Identify which cell holds the provided text, then report its (X, Y) central coordinate. 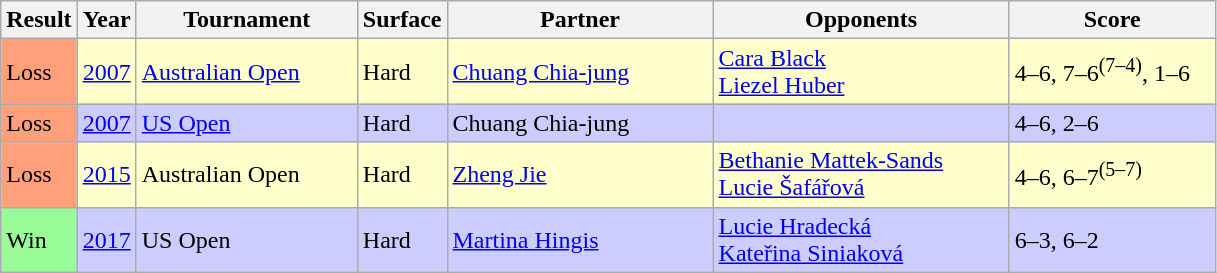
6–3, 6–2 (1112, 240)
4–6, 6–7(5–7) (1112, 174)
Cara Black Liezel Huber (861, 72)
Martina Hingis (580, 240)
4–6, 7–6(7–4), 1–6 (1112, 72)
Result (39, 20)
4–6, 2–6 (1112, 123)
Partner (580, 20)
2015 (106, 174)
Surface (402, 20)
Lucie Hradecká Kateřina Siniaková (861, 240)
2017 (106, 240)
Score (1112, 20)
Year (106, 20)
Opponents (861, 20)
Tournament (246, 20)
Bethanie Mattek-Sands Lucie Šafářová (861, 174)
Zheng Jie (580, 174)
Win (39, 240)
